Pinpoint the cell where the given text exists, returning its (x, y) midpoint coordinate. 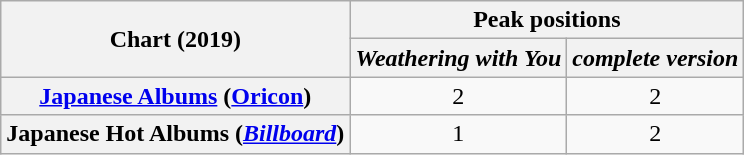
Peak positions (547, 20)
1 (458, 134)
Weathering with You (458, 58)
Japanese Hot Albums (Billboard) (176, 134)
complete version (656, 58)
Japanese Albums (Oricon) (176, 96)
Chart (2019) (176, 39)
